Return the [X, Y] coordinate for the center point of the cell that contains the specified text.  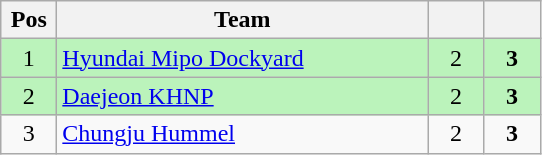
Chungju Hummel [242, 134]
Daejeon KHNP [242, 96]
1 [29, 58]
Hyundai Mipo Dockyard [242, 58]
Pos [29, 20]
Team [242, 20]
